Locate the cell with the specified text and output its (X, Y) center coordinate. 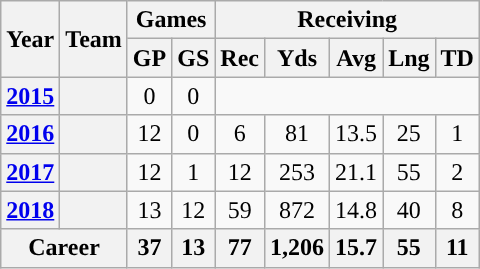
11 (457, 248)
2015 (30, 96)
2 (457, 172)
14.8 (356, 210)
77 (240, 248)
GS (194, 58)
Lng (409, 58)
21.1 (356, 172)
59 (240, 210)
13.5 (356, 134)
GP (149, 58)
6 (240, 134)
Year (30, 39)
253 (298, 172)
2018 (30, 210)
Rec (240, 58)
2016 (30, 134)
1,206 (298, 248)
15.7 (356, 248)
40 (409, 210)
872 (298, 210)
Career (64, 248)
Games (170, 20)
Team (94, 39)
TD (457, 58)
2017 (30, 172)
Yds (298, 58)
37 (149, 248)
25 (409, 134)
Avg (356, 58)
Receiving (348, 20)
8 (457, 210)
81 (298, 134)
